Output the [x, y] coordinate of the center of the cell containing the given text.  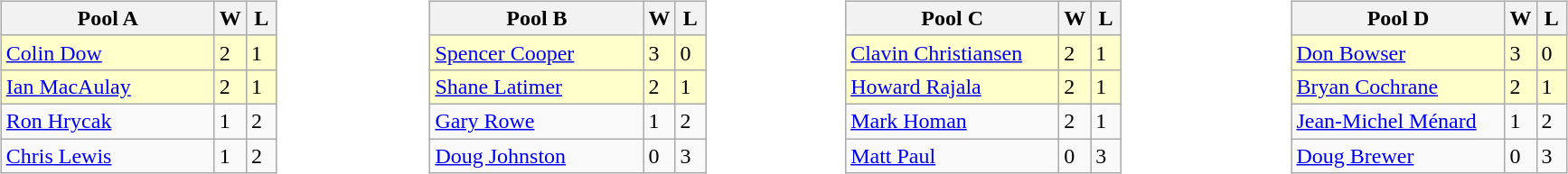
Pool D [1398, 18]
Colin Dow [108, 52]
Mark Homan [953, 121]
Pool C [953, 18]
Pool A [108, 18]
Ian MacAulay [108, 87]
Doug Johnston [537, 156]
Shane Latimer [537, 87]
Gary Rowe [537, 121]
Chris Lewis [108, 156]
Pool B [537, 18]
Doug Brewer [1398, 156]
Bryan Cochrane [1398, 87]
Don Bowser [1398, 52]
Spencer Cooper [537, 52]
Howard Rajala [953, 87]
Clavin Christiansen [953, 52]
Jean-Michel Ménard [1398, 121]
Matt Paul [953, 156]
Ron Hrycak [108, 121]
